Scan for the cell matching the given text and deliver its [X, Y] coordinate at center. 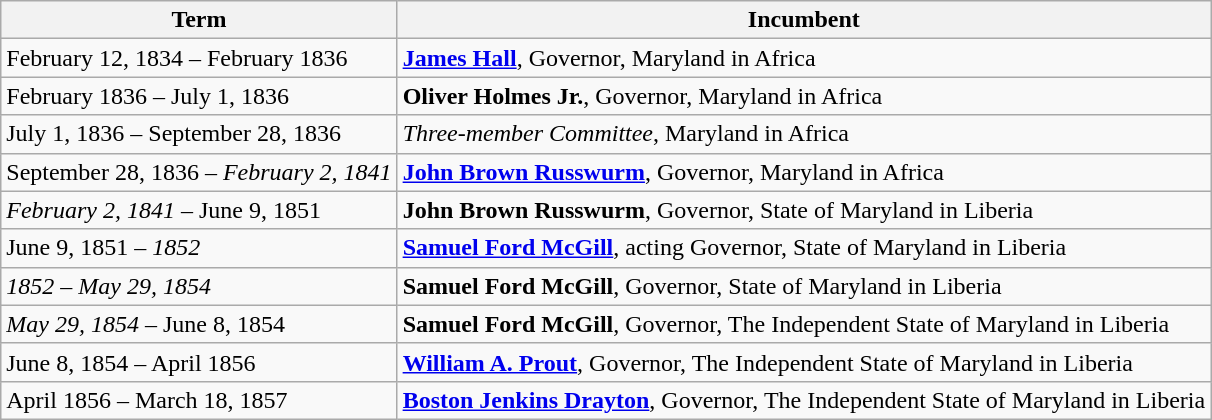
Term [199, 20]
Samuel Ford McGill, Governor, State of Maryland in Liberia [804, 286]
John Brown Russwurm, Governor, Maryland in Africa [804, 172]
Samuel Ford McGill, acting Governor, State of Maryland in Liberia [804, 248]
February 1836 – July 1, 1836 [199, 96]
William A. Prout, Governor, The Independent State of Maryland in Liberia [804, 362]
Three-member Committee, Maryland in Africa [804, 134]
July 1, 1836 – September 28, 1836 [199, 134]
Samuel Ford McGill, Governor, The Independent State of Maryland in Liberia [804, 324]
Oliver Holmes Jr., Governor, Maryland in Africa [804, 96]
September 28, 1836 – February 2, 1841 [199, 172]
June 9, 1851 – 1852 [199, 248]
Boston Jenkins Drayton, Governor, The Independent State of Maryland in Liberia [804, 400]
April 1856 – March 18, 1857 [199, 400]
John Brown Russwurm, Governor, State of Maryland in Liberia [804, 210]
May 29, 1854 – June 8, 1854 [199, 324]
February 12, 1834 – February 1836 [199, 58]
James Hall, Governor, Maryland in Africa [804, 58]
Incumbent [804, 20]
February 2, 1841 – June 9, 1851 [199, 210]
1852 – May 29, 1854 [199, 286]
June 8, 1854 – April 1856 [199, 362]
